Identify which cell holds the provided text, then report its [x, y] central coordinate. 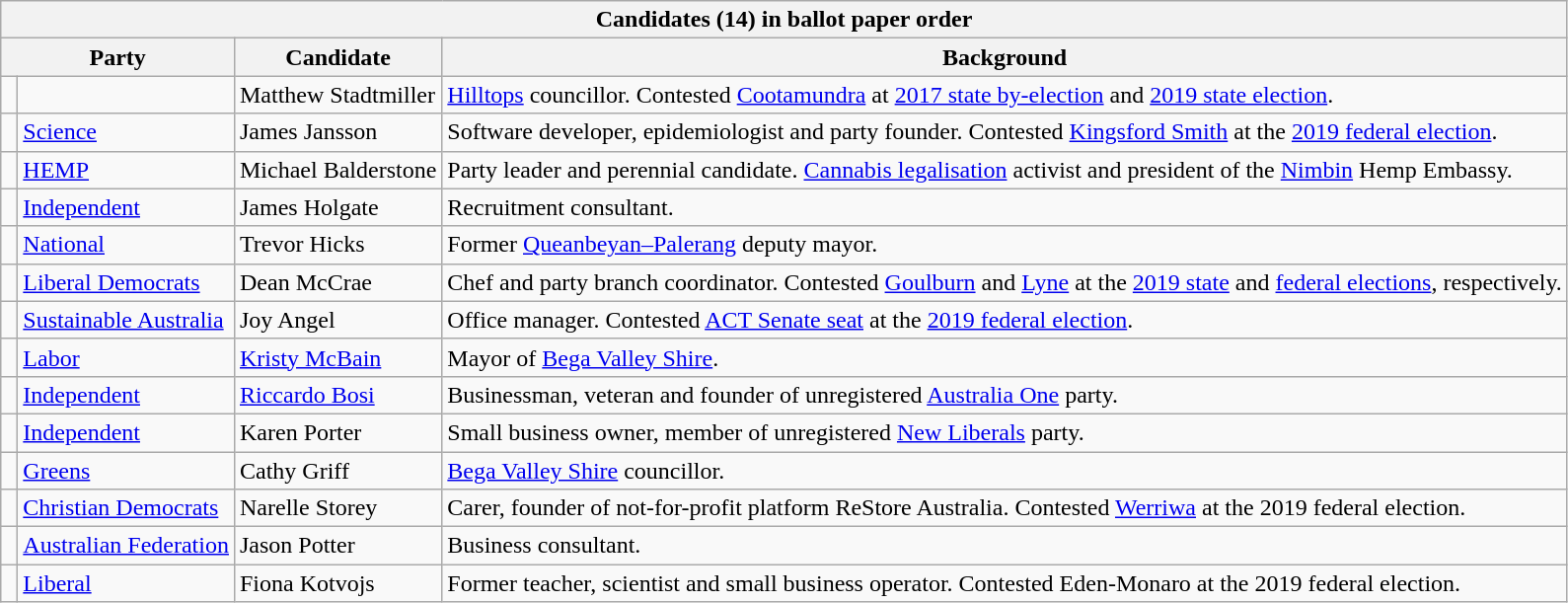
Candidates (14) in ballot paper order [784, 20]
James Holgate [337, 207]
Office manager. Contested ACT Senate seat at the 2019 federal election. [1005, 320]
National [126, 245]
Background [1005, 57]
Science [126, 132]
Liberal Democrats [126, 282]
Carer, founder of not-for-profit platform ReStore Australia. Contested Werriwa at the 2019 federal election. [1005, 508]
Matthew Stadtmiller [337, 95]
Dean McCrae [337, 282]
Small business owner, member of unregistered New Liberals party. [1005, 432]
Kristy McBain [337, 357]
Christian Democrats [126, 508]
Greens [126, 471]
Jason Potter [337, 546]
Michael Balderstone [337, 170]
Bega Valley Shire councillor. [1005, 471]
Riccardo Bosi [337, 395]
Fiona Kotvojs [337, 583]
Recruitment consultant. [1005, 207]
Former Queanbeyan–Palerang deputy mayor. [1005, 245]
Sustainable Australia [126, 320]
Software developer, epidemiologist and party founder. Contested Kingsford Smith at the 2019 federal election. [1005, 132]
Party [118, 57]
Trevor Hicks [337, 245]
Karen Porter [337, 432]
HEMP [126, 170]
James Jansson [337, 132]
Candidate [337, 57]
Chef and party branch coordinator. Contested Goulburn and Lyne at the 2019 state and federal elections, respectively. [1005, 282]
Party leader and perennial candidate. Cannabis legalisation activist and president of the Nimbin Hemp Embassy. [1005, 170]
Businessman, veteran and founder of unregistered Australia One party. [1005, 395]
Australian Federation [126, 546]
Labor [126, 357]
Former teacher, scientist and small business operator. Contested Eden-Monaro at the 2019 federal election. [1005, 583]
Mayor of Bega Valley Shire. [1005, 357]
Cathy Griff [337, 471]
Joy Angel [337, 320]
Narelle Storey [337, 508]
Business consultant. [1005, 546]
Hilltops councillor. Contested Cootamundra at 2017 state by-election and 2019 state election. [1005, 95]
Liberal [126, 583]
